Locate the cell with the specified text and output its (X, Y) center coordinate. 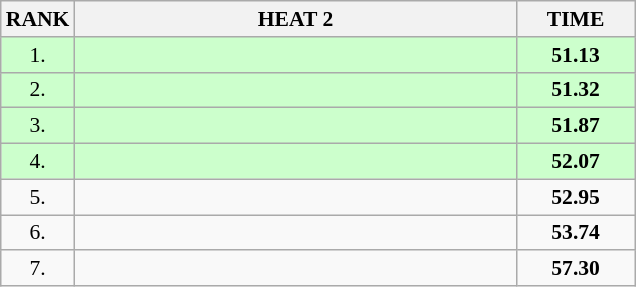
3. (38, 126)
7. (38, 269)
51.13 (576, 55)
51.87 (576, 126)
HEAT 2 (295, 19)
TIME (576, 19)
4. (38, 162)
1. (38, 55)
6. (38, 233)
51.32 (576, 90)
52.07 (576, 162)
53.74 (576, 233)
57.30 (576, 269)
52.95 (576, 197)
RANK (38, 19)
2. (38, 90)
5. (38, 197)
